Extract the (X, Y) coordinate from the center of the cell holding the provided text.  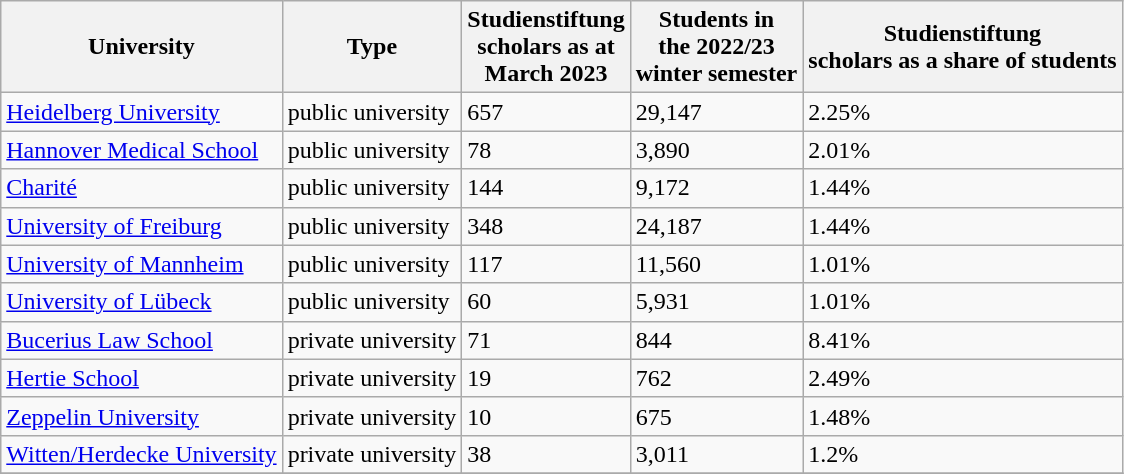
1.48% (962, 416)
Heidelberg University (142, 112)
Charité (142, 188)
19 (546, 378)
762 (716, 378)
8.41% (962, 340)
117 (546, 264)
Witten/Herdecke University (142, 454)
Zeppelin University (142, 416)
University of Lübeck (142, 302)
Type (372, 47)
Hannover Medical School (142, 150)
University (142, 47)
144 (546, 188)
3,011 (716, 454)
675 (716, 416)
2.01% (962, 150)
5,931 (716, 302)
Students inthe 2022/23winter semester (716, 47)
1.2% (962, 454)
29,147 (716, 112)
Studienstiftungscholars as atMarch 2023 (546, 47)
Bucerius Law School (142, 340)
University of Mannheim (142, 264)
348 (546, 226)
University of Freiburg (142, 226)
2.49% (962, 378)
Studienstiftungscholars as a share of students (962, 47)
Hertie School (142, 378)
10 (546, 416)
3,890 (716, 150)
78 (546, 150)
844 (716, 340)
38 (546, 454)
24,187 (716, 226)
9,172 (716, 188)
2.25% (962, 112)
657 (546, 112)
60 (546, 302)
71 (546, 340)
11,560 (716, 264)
